Extract the (x, y) coordinate from the center of the cell holding the provided text.  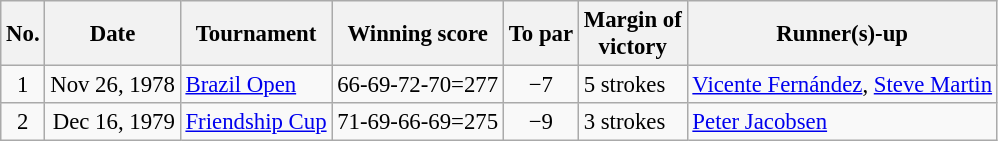
Friendship Cup (256, 122)
2 (23, 122)
Runner(s)-up (842, 34)
Peter Jacobsen (842, 122)
5 strokes (632, 85)
1 (23, 85)
−9 (540, 122)
Vicente Fernández, Steve Martin (842, 85)
Tournament (256, 34)
71-69-66-69=275 (418, 122)
No. (23, 34)
3 strokes (632, 122)
Brazil Open (256, 85)
−7 (540, 85)
66-69-72-70=277 (418, 85)
Dec 16, 1979 (112, 122)
Date (112, 34)
Winning score (418, 34)
To par (540, 34)
Nov 26, 1978 (112, 85)
Margin ofvictory (632, 34)
